Locate the cell with the specified text and output its (x, y) center coordinate. 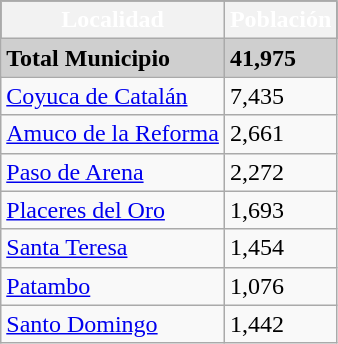
1,076 (280, 286)
Santa Teresa (113, 248)
Placeres del Oro (113, 210)
Paso de Arena (113, 172)
1,442 (280, 324)
2,661 (280, 134)
Amuco de la Reforma (113, 134)
Total Municipio (113, 58)
1,454 (280, 248)
Patambo (113, 286)
41,975 (280, 58)
2,272 (280, 172)
Santo Domingo (113, 324)
7,435 (280, 96)
1,693 (280, 210)
Localidad (113, 20)
Población (280, 20)
Coyuca de Catalán (113, 96)
